Output the (x, y) coordinate of the center of the cell containing the given text.  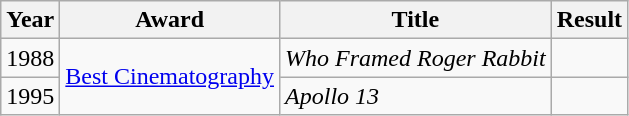
Apollo 13 (416, 96)
Title (416, 20)
Result (589, 20)
1995 (30, 96)
Year (30, 20)
1988 (30, 58)
Best Cinematography (170, 77)
Who Framed Roger Rabbit (416, 58)
Award (170, 20)
